Pinpoint the cell where the given text exists, returning its (X, Y) midpoint coordinate. 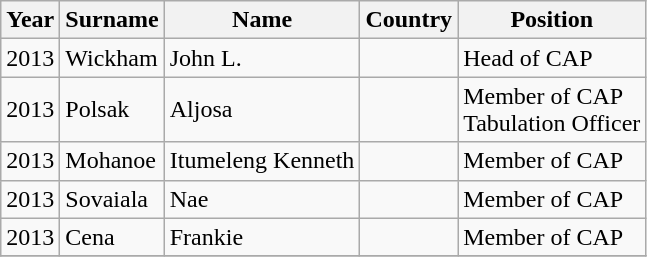
Head of CAP (552, 58)
Name (262, 20)
John L. (262, 58)
Country (409, 20)
Mohanoe (112, 161)
Cena (112, 237)
Sovaiala (112, 199)
Year (30, 20)
Frankie (262, 237)
Wickham (112, 58)
Position (552, 20)
Nae (262, 199)
Member of CAPTabulation Officer (552, 110)
Itumeleng Kenneth (262, 161)
Surname (112, 20)
Aljosa (262, 110)
Polsak (112, 110)
